Locate the cell with the specified text and output its [x, y] center coordinate. 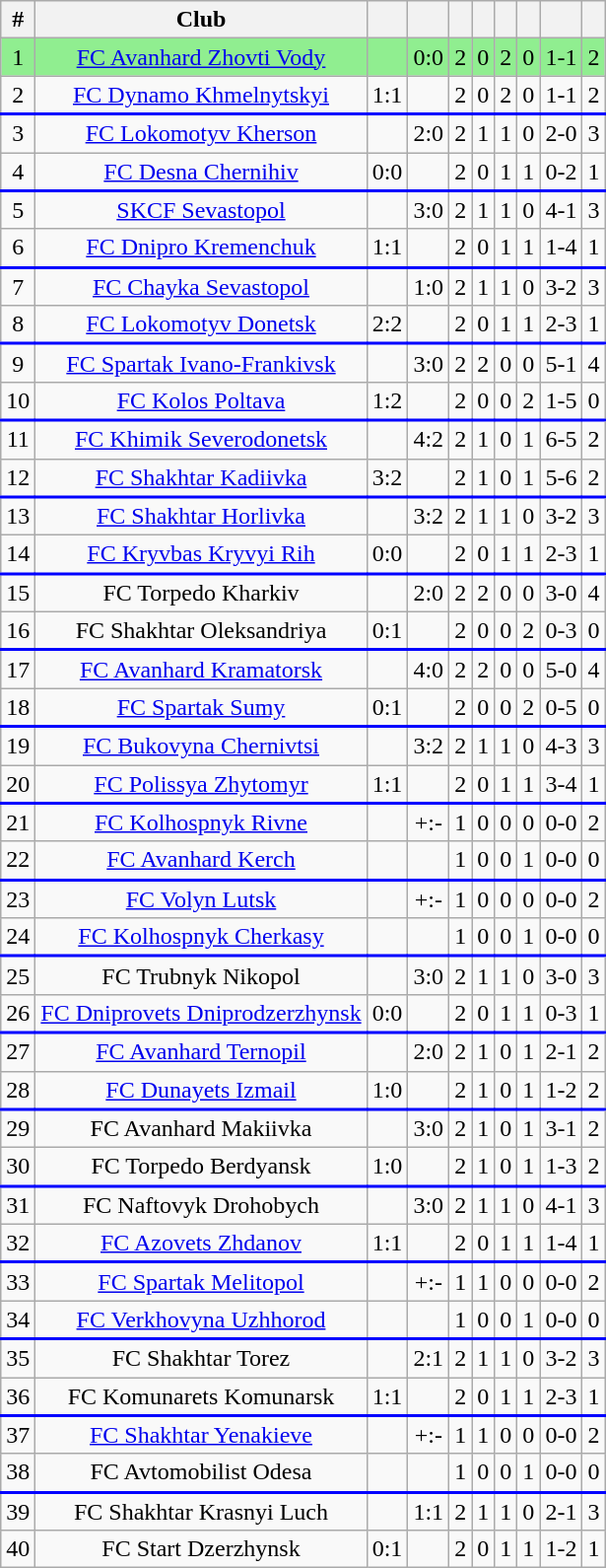
5 [18, 209]
2-0 [562, 134]
14 [18, 554]
FC Avanhard Ternopil [201, 1051]
FC Start Dzerzhynsk [201, 1549]
FC Torpedo Berdyansk [201, 1168]
17 [18, 669]
FC Avanhard Kerch [201, 860]
7 [18, 286]
# [18, 20]
FC Shakhtar Torez [201, 1359]
FC Khimik Severodonetsk [201, 440]
FC Dynamo Khmelnytskyi [201, 95]
18 [18, 708]
1:2 [387, 400]
4:0 [429, 669]
FC Naftovyk Drohobych [201, 1205]
3-1 [562, 1128]
FC Shakhtar Yenakieve [201, 1434]
FC Spartak Melitopol [201, 1282]
FC Dnipro Kremenchuk [201, 249]
28 [18, 1091]
FC Dniprovets Dniprodzerzhynsk [201, 1014]
1-5 [562, 400]
11 [18, 440]
40 [18, 1549]
6 [18, 249]
36 [18, 1396]
34 [18, 1319]
23 [18, 899]
FC Shakhtar Horlivka [201, 517]
15 [18, 592]
8 [18, 325]
FC Komunarets Komunarsk [201, 1396]
0-2 [562, 172]
FC Azovets Zhdanov [201, 1243]
2:1 [429, 1359]
FC Shakhtar Kadiivka [201, 477]
FC Avtomobilist Odesa [201, 1473]
FC Spartak Sumy [201, 708]
FC Shakhtar Krasnyi Luch [201, 1511]
39 [18, 1511]
25 [18, 976]
FC Avanhard Makiivka [201, 1128]
4-3 [562, 746]
5-1 [562, 363]
FC Lokomotyv Kherson [201, 134]
9 [18, 363]
22 [18, 860]
FC Lokomotyv Donetsk [201, 325]
10 [18, 400]
31 [18, 1205]
FC Desna Chernihiv [201, 172]
16 [18, 631]
6-5 [562, 440]
19 [18, 746]
0-5 [562, 708]
27 [18, 1051]
FC Spartak Ivano-Frankivsk [201, 363]
Club [201, 20]
21 [18, 822]
32 [18, 1243]
FC Volyn Lutsk [201, 899]
1-3 [562, 1168]
13 [18, 517]
FC Avanhard Zhovti Vody [201, 57]
FC Verkhovyna Uzhhorod [201, 1319]
FC Kryvbas Kryvyi Rih [201, 554]
FC Kolhospnyk Rivne [201, 822]
24 [18, 937]
38 [18, 1473]
5-0 [562, 669]
FC Chayka Sevastopol [201, 286]
26 [18, 1014]
20 [18, 785]
FC Trubnyk Nikopol [201, 976]
35 [18, 1359]
FC Kolhospnyk Cherkasy [201, 937]
FC Shakhtar Oleksandriya [201, 631]
FC Bukovyna Chernivtsi [201, 746]
30 [18, 1168]
FC Avanhard Kramatorsk [201, 669]
4:2 [429, 440]
3-4 [562, 785]
12 [18, 477]
29 [18, 1128]
FC Torpedo Kharkiv [201, 592]
FC Polissya Zhytomyr [201, 785]
SKCF Sevastopol [201, 209]
5-6 [562, 477]
37 [18, 1434]
33 [18, 1282]
2:2 [387, 325]
FC Kolos Poltava [201, 400]
FC Dunayets Izmail [201, 1091]
